Identify which cell holds the provided text, then report its (X, Y) central coordinate. 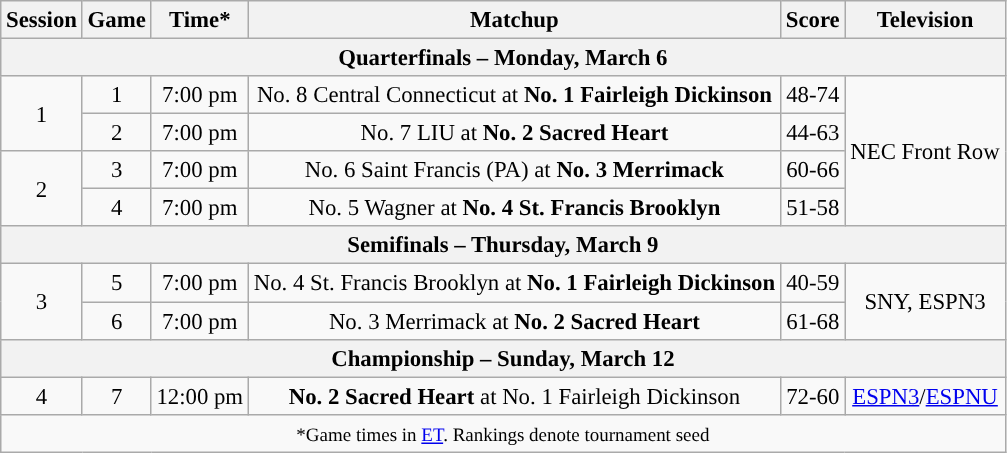
5 (116, 283)
Television (925, 20)
48-74 (812, 95)
Time* (200, 20)
Quarterfinals – Monday, March 6 (503, 58)
No. 4 St. Francis Brooklyn at No. 1 Fairleigh Dickinson (514, 283)
40-59 (812, 283)
60-66 (812, 170)
SNY, ESPN3 (925, 302)
No. 6 Saint Francis (PA) at No. 3 Merrimack (514, 170)
No. 8 Central Connecticut at No. 1 Fairleigh Dickinson (514, 95)
No. 3 Merrimack at No. 2 Sacred Heart (514, 321)
*Game times in ET. Rankings denote tournament seed (503, 433)
Session (42, 20)
12:00 pm (200, 396)
Game (116, 20)
7 (116, 396)
72-60 (812, 396)
6 (116, 321)
Championship – Sunday, March 12 (503, 358)
44-63 (812, 133)
No. 7 LIU at No. 2 Sacred Heart (514, 133)
Matchup (514, 20)
No. 5 Wagner at No. 4 St. Francis Brooklyn (514, 208)
Score (812, 20)
Semifinals – Thursday, March 9 (503, 245)
NEC Front Row (925, 151)
61-68 (812, 321)
51-58 (812, 208)
ESPN3/ESPNU (925, 396)
No. 2 Sacred Heart at No. 1 Fairleigh Dickinson (514, 396)
